From the cell containing the given text, extract its center point as [X, Y] coordinate. 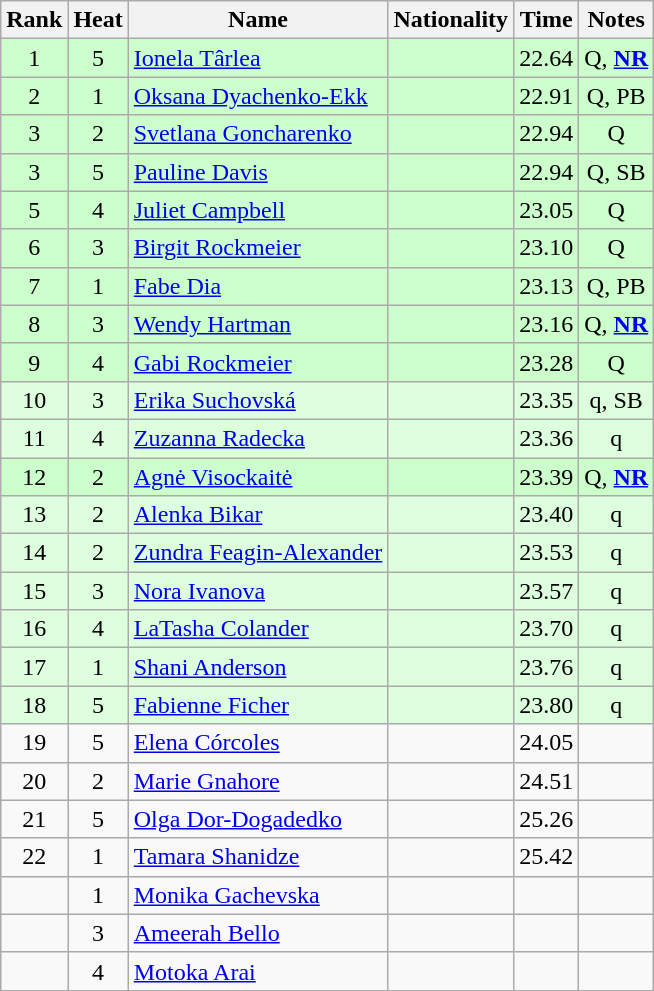
Zuzanna Radecka [258, 438]
Q, SB [616, 172]
25.42 [546, 857]
12 [34, 477]
23.80 [546, 705]
25.26 [546, 819]
16 [34, 629]
23.05 [546, 210]
Marie Gnahore [258, 781]
23.28 [546, 362]
q, SB [616, 400]
Fabienne Ficher [258, 705]
19 [34, 743]
23.39 [546, 477]
23.36 [546, 438]
LaTasha Colander [258, 629]
8 [34, 324]
Juliet Campbell [258, 210]
Wendy Hartman [258, 324]
20 [34, 781]
Notes [616, 20]
23.53 [546, 553]
11 [34, 438]
23.10 [546, 248]
Olga Dor-Dogadedko [258, 819]
23.40 [546, 515]
Oksana Dyachenko-Ekk [258, 96]
23.57 [546, 591]
22 [34, 857]
Monika Gachevska [258, 895]
Pauline Davis [258, 172]
Shani Anderson [258, 667]
Fabe Dia [258, 286]
13 [34, 515]
10 [34, 400]
Motoka Arai [258, 971]
Tamara Shanidze [258, 857]
24.51 [546, 781]
14 [34, 553]
Nationality [451, 20]
Ameerah Bello [258, 933]
22.91 [546, 96]
Agnė Visockaitė [258, 477]
Rank [34, 20]
Elena Córcoles [258, 743]
9 [34, 362]
23.70 [546, 629]
Nora Ivanova [258, 591]
Time [546, 20]
24.05 [546, 743]
Ionela Târlea [258, 58]
23.13 [546, 286]
21 [34, 819]
23.16 [546, 324]
22.64 [546, 58]
Heat [98, 20]
Birgit Rockmeier [258, 248]
18 [34, 705]
Gabi Rockmeier [258, 362]
Zundra Feagin-Alexander [258, 553]
15 [34, 591]
6 [34, 248]
Name [258, 20]
23.35 [546, 400]
23.76 [546, 667]
Erika Suchovská [258, 400]
17 [34, 667]
Alenka Bikar [258, 515]
Svetlana Goncharenko [258, 134]
7 [34, 286]
